Pinpoint the cell where the given text exists, returning its (x, y) midpoint coordinate. 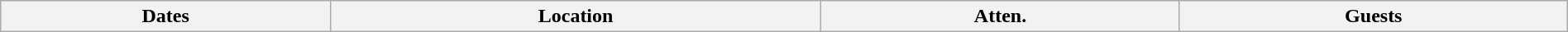
Guests (1373, 16)
Dates (165, 16)
Location (576, 16)
Atten. (1001, 16)
